Determine the [X, Y] coordinate at the center of the cell enclosing the given text.  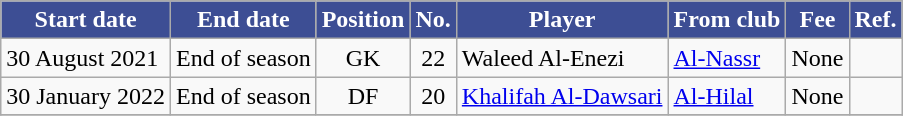
From club [727, 20]
Position [363, 20]
DF [363, 96]
30 August 2021 [86, 58]
Waleed Al-Enezi [562, 58]
Player [562, 20]
No. [433, 20]
22 [433, 58]
20 [433, 96]
Fee [818, 20]
Al-Nassr [727, 58]
30 January 2022 [86, 96]
Start date [86, 20]
Ref. [876, 20]
End date [243, 20]
GK [363, 58]
Khalifah Al-Dawsari [562, 96]
Al-Hilal [727, 96]
